Detect which cell encompasses the target text, then output its [X, Y] center coordinate. 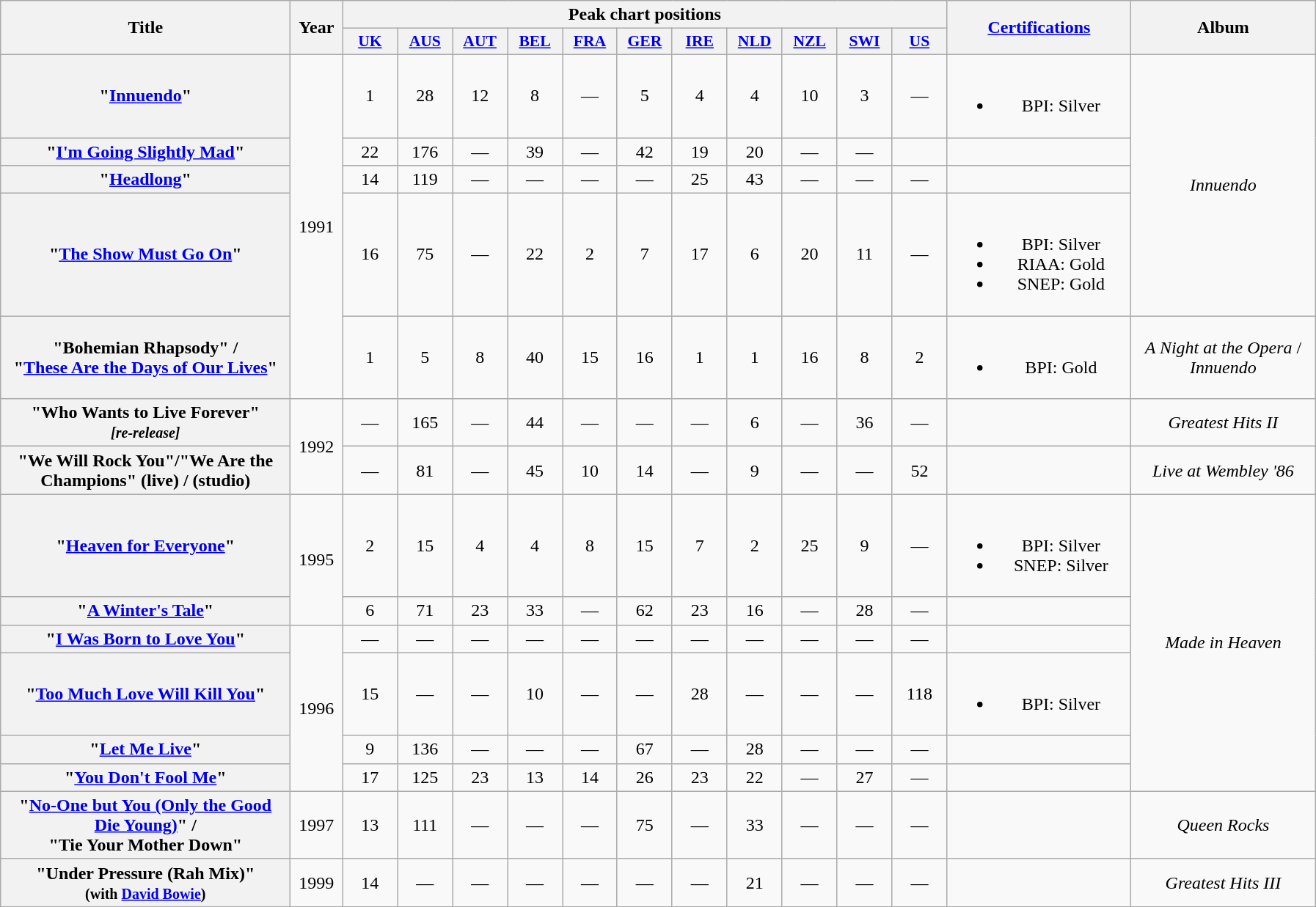
Year [317, 28]
42 [644, 152]
"Under Pressure (Rah Mix)" (with David Bowie) [145, 883]
118 [920, 694]
1991 [317, 226]
FRA [590, 42]
11 [864, 255]
Live at Wembley '86 [1224, 471]
165 [425, 422]
"A Winter's Tale" [145, 611]
IRE [700, 42]
Title [145, 28]
1996 [317, 708]
"You Don't Fool Me" [145, 777]
SWI [864, 42]
Innuendo [1224, 185]
BPI: SilverSNEP: Silver [1039, 546]
"Who Wants to Live Forever" [re-release] [145, 422]
26 [644, 777]
1997 [317, 825]
1995 [317, 559]
111 [425, 825]
Made in Heaven [1224, 642]
81 [425, 471]
NLD [754, 42]
62 [644, 611]
"We Will Rock You"/"We Are the Champions" (live) / (studio) [145, 471]
45 [535, 471]
"Heaven for Everyone" [145, 546]
A Night at the Opera / Innuendo [1224, 358]
AUS [425, 42]
136 [425, 749]
GER [644, 42]
"Bohemian Rhapsody" / "These Are the Days of Our Lives" [145, 358]
71 [425, 611]
"Innuendo" [145, 95]
BPI: SilverRIAA: GoldSNEP: Gold [1039, 255]
"I'm Going Slightly Mad" [145, 152]
36 [864, 422]
119 [425, 180]
44 [535, 422]
BPI: Gold [1039, 358]
1992 [317, 447]
Certifications [1039, 28]
US [920, 42]
125 [425, 777]
Greatest Hits III [1224, 883]
27 [864, 777]
"The Show Must Go On" [145, 255]
"I Was Born to Love You" [145, 639]
BEL [535, 42]
52 [920, 471]
NZL [810, 42]
"Let Me Live" [145, 749]
43 [754, 180]
"Too Much Love Will Kill You" [145, 694]
3 [864, 95]
1999 [317, 883]
Greatest Hits II [1224, 422]
19 [700, 152]
21 [754, 883]
Peak chart positions [645, 15]
"No-One but You (Only the Good Die Young)" / "Tie Your Mother Down" [145, 825]
Queen Rocks [1224, 825]
67 [644, 749]
AUT [480, 42]
Album [1224, 28]
40 [535, 358]
12 [480, 95]
"Headlong" [145, 180]
39 [535, 152]
UK [370, 42]
176 [425, 152]
